Output the [X, Y] coordinate of the center of the cell containing the given text.  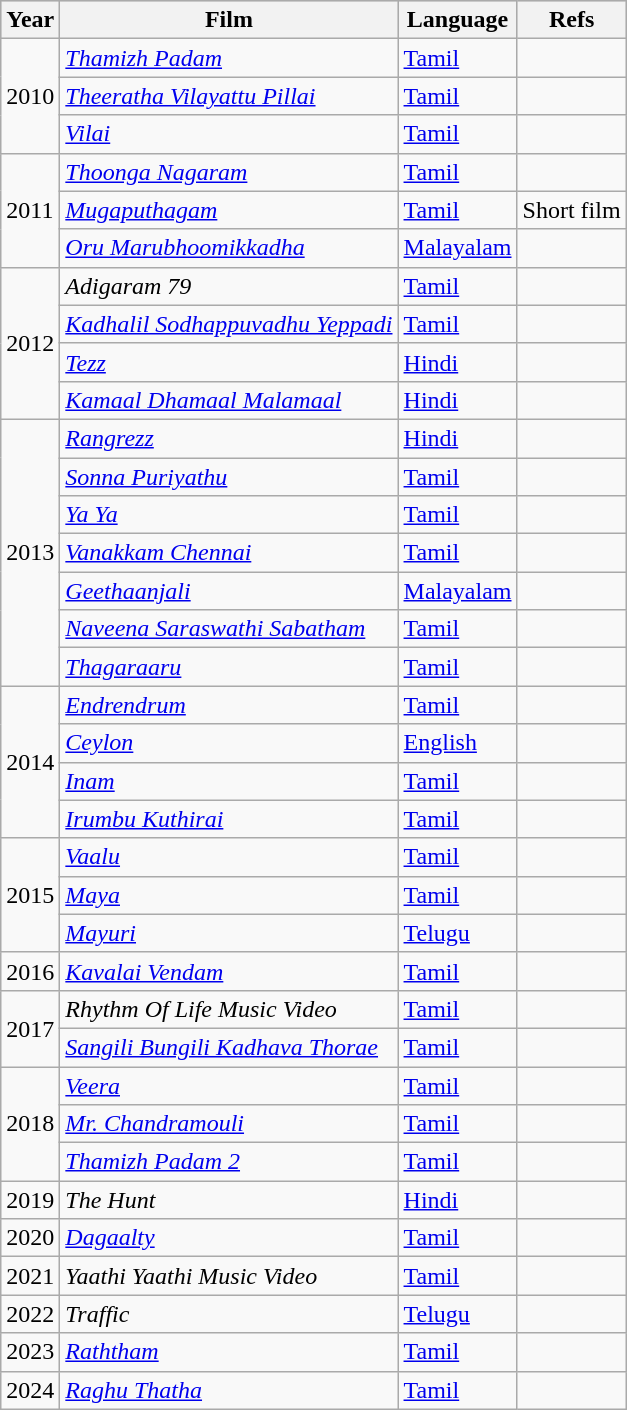
2012 [30, 343]
Mugaputhagam [229, 210]
Rhythm Of Life Music Video [229, 1009]
Tezz [229, 362]
Kamaal Dhamaal Malamaal [229, 400]
Adigaram 79 [229, 286]
Endrendrum [229, 705]
Vaalu [229, 857]
Ya Ya [229, 515]
Sangili Bungili Kadhava Thorae [229, 1047]
Mayuri [229, 933]
Raghu Thatha [229, 1390]
Rangrezz [229, 438]
2020 [30, 1238]
Film [229, 20]
Theeratha Vilayattu Pillai [229, 96]
Naveena Saraswathi Sabatham [229, 629]
Sonna Puriyathu [229, 477]
Thamizh Padam 2 [229, 1162]
Dagaalty [229, 1238]
2018 [30, 1123]
Refs [572, 20]
Thagaraaru [229, 667]
Short film [572, 210]
2016 [30, 971]
Vilai [229, 134]
Thamizh Padam [229, 58]
Maya [229, 895]
2010 [30, 96]
Language [458, 20]
Vanakkam Chennai [229, 553]
Inam [229, 781]
2022 [30, 1314]
2011 [30, 210]
Kavalai Vendam [229, 971]
Ceylon [229, 743]
2019 [30, 1200]
Raththam [229, 1352]
English [458, 743]
Traffic [229, 1314]
Thoonga Nagaram [229, 172]
The Hunt [229, 1200]
2024 [30, 1390]
Geethaanjali [229, 591]
Veera [229, 1085]
2014 [30, 762]
2023 [30, 1352]
Mr. Chandramouli [229, 1124]
2015 [30, 895]
Yaathi Yaathi Music Video [229, 1276]
Kadhalil Sodhappuvadhu Yeppadi [229, 324]
2013 [30, 552]
Year [30, 20]
Irumbu Kuthirai [229, 819]
2017 [30, 1028]
2021 [30, 1276]
Oru Marubhoomikkadha [229, 248]
